Locate the cell with the specified text and output its (x, y) center coordinate. 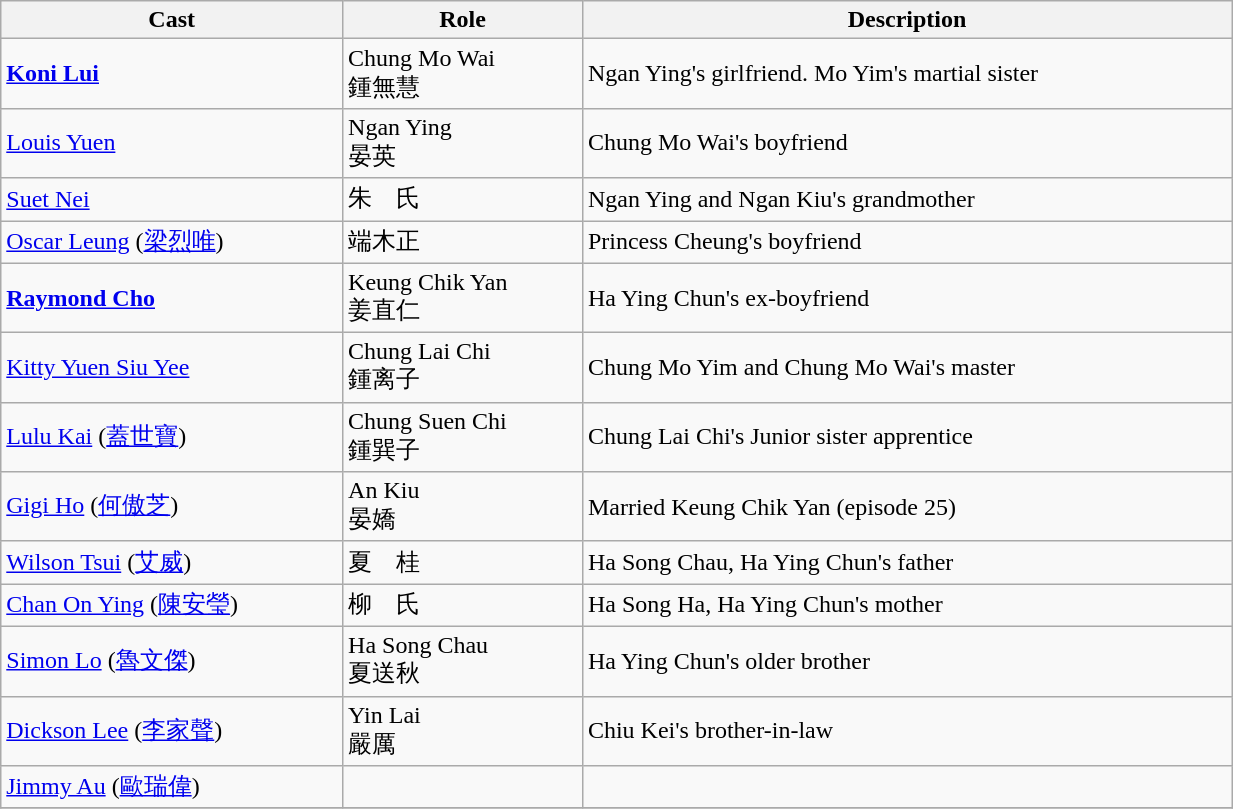
Ngan Ying and Ngan Kiu's grandmother (906, 200)
Chiu Kei's brother-in-law (906, 731)
Ha Song Ha, Ha Ying Chun's mother (906, 606)
Chung Mo Yim and Chung Mo Wai's master (906, 368)
Ha Song Chau, Ha Ying Chun's father (906, 562)
Ha Ying Chun's ex-boyfriend (906, 298)
An Kiu晏嬌 (463, 507)
Gigi Ho (何傲芝) (172, 507)
端木正 (463, 242)
Kitty Yuen Siu Yee (172, 368)
Simon Lo (魯文傑) (172, 661)
Jimmy Au (歐瑞偉) (172, 788)
Description (906, 20)
Oscar Leung (梁烈唯) (172, 242)
Lulu Kai (蓋世寶) (172, 437)
Chung Lai Chi鍾离子 (463, 368)
柳 氏 (463, 606)
Role (463, 20)
Chung Lai Chi's Junior sister apprentice (906, 437)
Ngan Ying晏英 (463, 143)
Keung Chik Yan姜直仁 (463, 298)
Chung Mo Wai鍾無慧 (463, 74)
Wilson Tsui (艾威) (172, 562)
Ngan Ying's girlfriend. Mo Yim's martial sister (906, 74)
朱 氏 (463, 200)
Chung Mo Wai's boyfriend (906, 143)
Chan On Ying (陳安瑩) (172, 606)
Suet Nei (172, 200)
Chung Suen Chi鍾巽子 (463, 437)
Koni Lui (172, 74)
Dickson Lee (李家聲) (172, 731)
Married Keung Chik Yan (episode 25) (906, 507)
Yin Lai嚴厲 (463, 731)
夏 桂 (463, 562)
Ha Ying Chun's older brother (906, 661)
Ha Song Chau夏送秋 (463, 661)
Cast (172, 20)
Princess Cheung's boyfriend (906, 242)
Raymond Cho (172, 298)
Louis Yuen (172, 143)
